Scan for the cell matching the given text and deliver its [X, Y] coordinate at center. 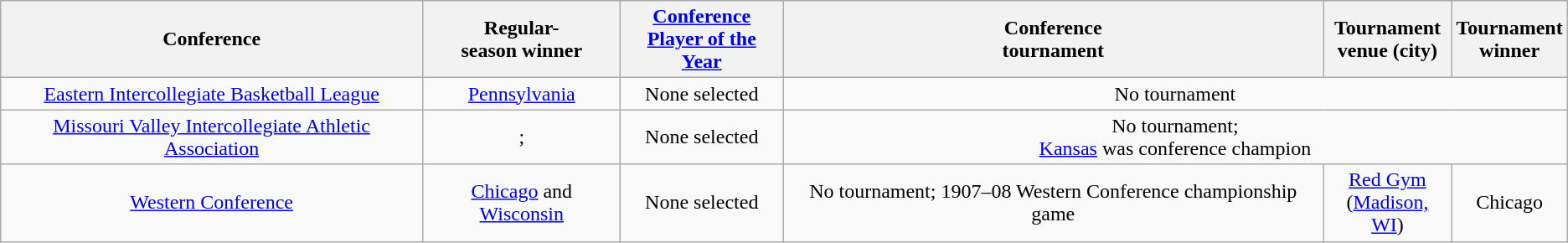
Missouri Valley Intercollegiate Athletic Association [212, 137]
Conference Player of the Year [702, 39]
Eastern Intercollegiate Basketball League [212, 94]
Western Conference [212, 203]
No tournament [1176, 94]
No tournament; 1907–08 Western Conference championship game [1054, 203]
Tournament venue (city) [1387, 39]
Chicago and Wisconsin [521, 203]
Tournament winner [1509, 39]
No tournament;Kansas was conference champion [1176, 137]
Chicago [1509, 203]
Regular- season winner [521, 39]
Conference [212, 39]
Pennsylvania [521, 94]
Red Gym(Madison, WI) [1387, 203]
Conference tournament [1054, 39]
; [521, 137]
